Provide the [X, Y] coordinate of the cell's center where the given text is located.  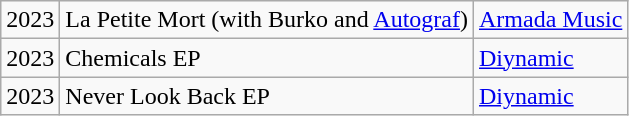
La Petite Mort (with Burko and Autograf) [267, 20]
Armada Music [550, 20]
Never Look Back EP [267, 96]
Chemicals EP [267, 58]
